For the text-containing cell, return its midpoint in [x, y] coordinate format. 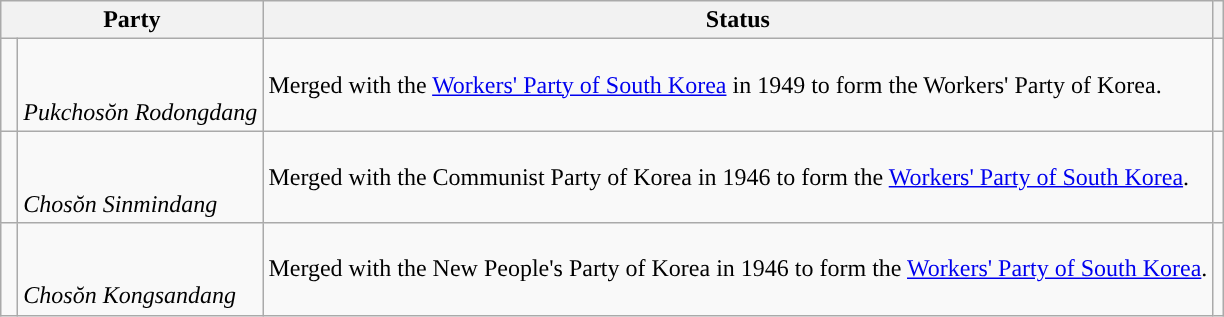
Merged with the Communist Party of Korea in 1946 to form the Workers' Party of South Korea. [738, 177]
Merged with the New People's Party of Korea in 1946 to form the Workers' Party of South Korea. [738, 269]
Chosŏn Kongsandang [140, 269]
Pukchosŏn Rodongdang [140, 85]
Merged with the Workers' Party of South Korea in 1949 to form the Workers' Party of Korea. [738, 85]
Chosŏn Sinmindang [140, 177]
Status [738, 20]
Party [132, 20]
